Determine the (X, Y) coordinate at the center of the cell enclosing the given text.  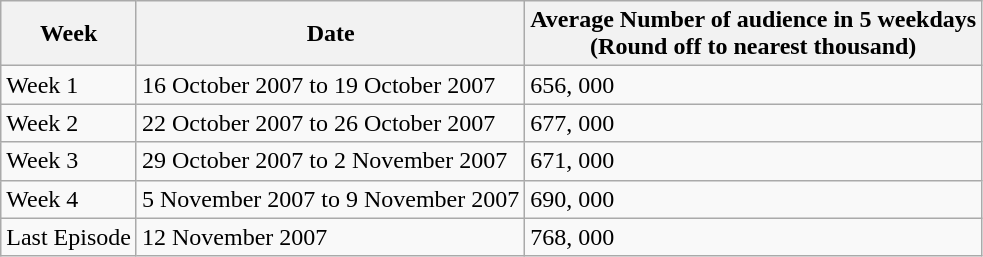
Date (330, 34)
Week (69, 34)
12 November 2007 (330, 237)
Week 4 (69, 199)
16 October 2007 to 19 October 2007 (330, 85)
Average Number of audience in 5 weekdays (Round off to nearest thousand) (754, 34)
768, 000 (754, 237)
29 October 2007 to 2 November 2007 (330, 161)
690, 000 (754, 199)
22 October 2007 to 26 October 2007 (330, 123)
677, 000 (754, 123)
671, 000 (754, 161)
5 November 2007 to 9 November 2007 (330, 199)
656, 000 (754, 85)
Week 3 (69, 161)
Week 1 (69, 85)
Week 2 (69, 123)
Last Episode (69, 237)
